Locate the cell with the specified text and output its [x, y] center coordinate. 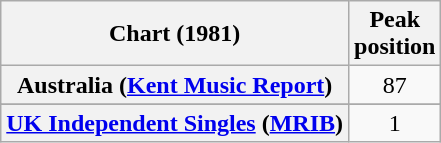
Peakposition [395, 34]
UK Independent Singles (MRIB) [175, 123]
Chart (1981) [175, 34]
1 [395, 123]
87 [395, 85]
Australia (Kent Music Report) [175, 85]
